Search for the cell housing the specified text and yield its (x, y) center coordinate. 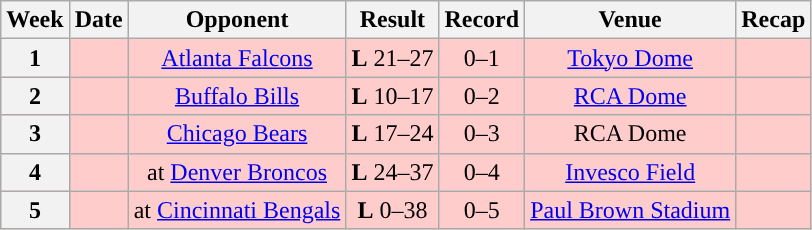
Atlanta Falcons (237, 58)
Opponent (237, 20)
1 (35, 58)
Record (482, 20)
5 (35, 210)
0–5 (482, 210)
0–2 (482, 96)
at Cincinnati Bengals (237, 210)
at Denver Broncos (237, 172)
2 (35, 96)
Venue (630, 20)
L 0–38 (392, 210)
Invesco Field (630, 172)
Recap (774, 20)
0–1 (482, 58)
4 (35, 172)
L 24–37 (392, 172)
Date (98, 20)
Tokyo Dome (630, 58)
Result (392, 20)
L 21–27 (392, 58)
L 17–24 (392, 134)
Buffalo Bills (237, 96)
Chicago Bears (237, 134)
Week (35, 20)
0–4 (482, 172)
3 (35, 134)
Paul Brown Stadium (630, 210)
0–3 (482, 134)
L 10–17 (392, 96)
